Pinpoint the cell where the given text exists, returning its [X, Y] midpoint coordinate. 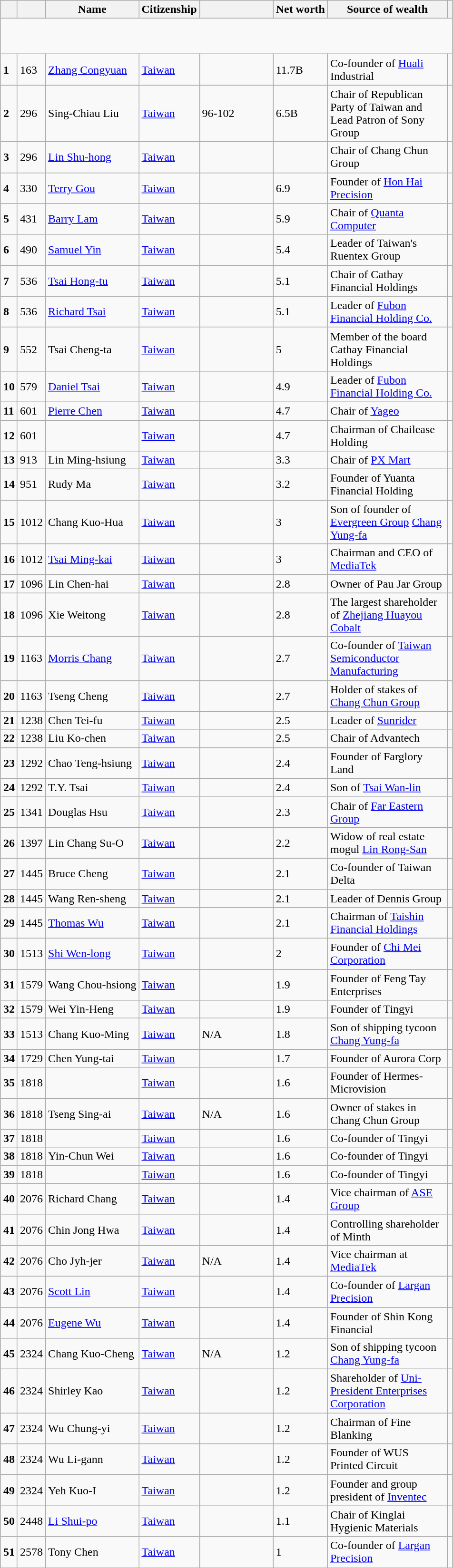
40 [9, 1199]
Lin Chang Su-O [92, 842]
Widow of real estate mogul Lin Rong-San [387, 842]
Tsai Ming-kai [92, 559]
Richard Tsai [92, 312]
50 [9, 1521]
Lin Chen-hai [92, 584]
17 [9, 584]
20 [9, 696]
11.7B [300, 69]
Yeh Kuo-I [92, 1490]
32 [9, 1009]
Chair of Republican Party of Taiwan and Lead Patron of Sony Group [387, 113]
1341 [31, 812]
37 [9, 1138]
5.4 [300, 250]
Richard Chang [92, 1199]
41 [9, 1229]
6.9 [300, 188]
Shi Wen-long [92, 954]
Co-founder of Taiwan Delta [387, 874]
Leader of Sunrider [387, 720]
Chair of Chang Chun Group [387, 157]
2448 [31, 1521]
Owner of stakes in Chang Chun Group [387, 1113]
163 [31, 69]
Chair of Far Eastern Group [387, 812]
Chen Tei-fu [92, 720]
Founder of Aurora Corp [387, 1058]
Net worth [300, 10]
46 [9, 1391]
431 [31, 219]
Chang Kuo-Hua [92, 522]
Source of wealth [387, 10]
Chin Jong Hwa [92, 1229]
Morris Chang [92, 658]
Leader of Taiwan's Ruentex Group [387, 250]
Chairman of Taishin Financial Holdings [387, 923]
Co-founder of Taiwan Semiconductor Manufacturing [387, 658]
15 [9, 522]
Bruce Cheng [92, 874]
19 [9, 658]
490 [31, 250]
2.3 [300, 812]
Wu Li-gann [92, 1460]
33 [9, 1034]
Li Shui-po [92, 1521]
T.Y. Tsai [92, 787]
Eugene Wu [92, 1323]
Wang Ren-sheng [92, 898]
1.7 [300, 1058]
951 [31, 485]
Wu Chung-yi [92, 1428]
6 [9, 250]
3.3 [300, 460]
35 [9, 1083]
Shareholder of Uni-President Enterprises Corporation [387, 1391]
43 [9, 1291]
5.9 [300, 219]
13 [9, 460]
51 [9, 1552]
9 [9, 349]
47 [9, 1428]
12 [9, 436]
Wei Yin-Heng [92, 1009]
Founder of Yuanta Financial Holding [387, 485]
Chair of Yageo [387, 411]
Chair of PX Mart [387, 460]
7 [9, 281]
1.8 [300, 1034]
24 [9, 787]
Owner of Pau Jar Group [387, 584]
Founder and group president of Inventec [387, 1490]
39 [9, 1174]
Leader of Dennis Group [387, 898]
Chao Teng-hsiung [92, 763]
Terry Gou [92, 188]
Chen Yung-tai [92, 1058]
4 [9, 188]
25 [9, 812]
913 [31, 460]
Chang Kuo-Cheng [92, 1354]
330 [31, 188]
96-102 [236, 113]
Tsai Cheng-ta [92, 349]
Tseng Sing-ai [92, 1113]
Son of Tsai Wan-lin [387, 787]
30 [9, 954]
Holder of stakes of Chang Chun Group [387, 696]
The largest shareholder of Zhejiang Huayou Cobalt [387, 615]
Xie Weitong [92, 615]
45 [9, 1354]
Daniel Tsai [92, 386]
Founder of Hon Hai Precision [387, 188]
Yin-Chun Wei [92, 1156]
18 [9, 615]
Cho Jyh-jer [92, 1261]
Founder of Chi Mei Corporation [387, 954]
6.5B [300, 113]
38 [9, 1156]
Scott Lin [92, 1291]
23 [9, 763]
1.1 [300, 1521]
Vice chairman at MediaTek [387, 1261]
Barry Lam [92, 219]
Citizenship [169, 10]
Vice chairman of ASE Group [387, 1199]
Douglas Hsu [92, 812]
48 [9, 1460]
Liu Ko-chen [92, 738]
Member of the board Cathay Financial Holdings [387, 349]
11 [9, 411]
34 [9, 1058]
16 [9, 559]
Tsai Hong-tu [92, 281]
Pierre Chen [92, 411]
Lin Ming-hsiung [92, 460]
Founder of Hermes-Microvision [387, 1083]
36 [9, 1113]
Chairman and CEO of MediaTek [387, 559]
44 [9, 1323]
42 [9, 1261]
4.9 [300, 386]
Chang Kuo-Ming [92, 1034]
Сontrolling shareholder of Minth [387, 1229]
2578 [31, 1552]
Name [92, 10]
579 [31, 386]
Founder of WUS Printed Circuit [387, 1460]
Sing-Chiau Liu [92, 113]
49 [9, 1490]
Chair of Advantech [387, 738]
1729 [31, 1058]
28 [9, 898]
Tony Chen [92, 1552]
Chair of Cathay Financial Holdings [387, 281]
Co-founder of Huali Industrial [387, 69]
31 [9, 985]
Founder of Shin Kong Financial [387, 1323]
Tseng Cheng [92, 696]
3.2 [300, 485]
Chair of Quanta Computer [387, 219]
29 [9, 923]
Thomas Wu [92, 923]
26 [9, 842]
Chairman of Fine Blanking [387, 1428]
22 [9, 738]
Chairman of Chailease Holding [387, 436]
Wang Chou-hsiong [92, 985]
Zhang Congyuan [92, 69]
Founder of Tingyi [387, 1009]
10 [9, 386]
Founder of Farglory Land [387, 763]
2.2 [300, 842]
27 [9, 874]
1397 [31, 842]
Son of founder of Evergreen Group Chang Yung-fa [387, 522]
8 [9, 312]
14 [9, 485]
Founder of Feng Tay Enterprises [387, 985]
21 [9, 720]
552 [31, 349]
Shirley Kao [92, 1391]
Samuel Yin [92, 250]
Lin Shu-hong [92, 157]
Rudy Ma [92, 485]
Chair of Kinglai Hygienic Materials [387, 1521]
